Capture the cell that displays the provided text and extract its (x, y) central coordinate. 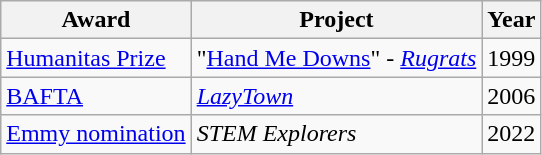
"Hand Me Downs" - Rugrats (336, 58)
Emmy nomination (96, 134)
BAFTA (96, 96)
Year (512, 20)
LazyTown (336, 96)
2006 (512, 96)
Award (96, 20)
1999 (512, 58)
Humanitas Prize (96, 58)
2022 (512, 134)
Project (336, 20)
STEM Explorers (336, 134)
